Extract the [X, Y] coordinate from the center of the cell holding the provided text.  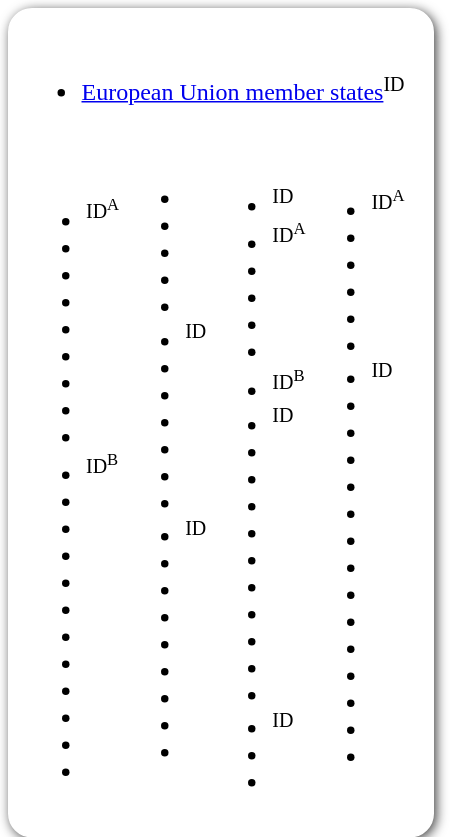
IDIDAIDBIDID [259, 477]
IDAID [358, 477]
European Union member statesID IDAIDB IDID IDIDAIDBIDID IDAID [218, 422]
IDAIDB [72, 477]
IDID [166, 477]
